Determine the [X, Y] coordinate at the center of the cell enclosing the given text.  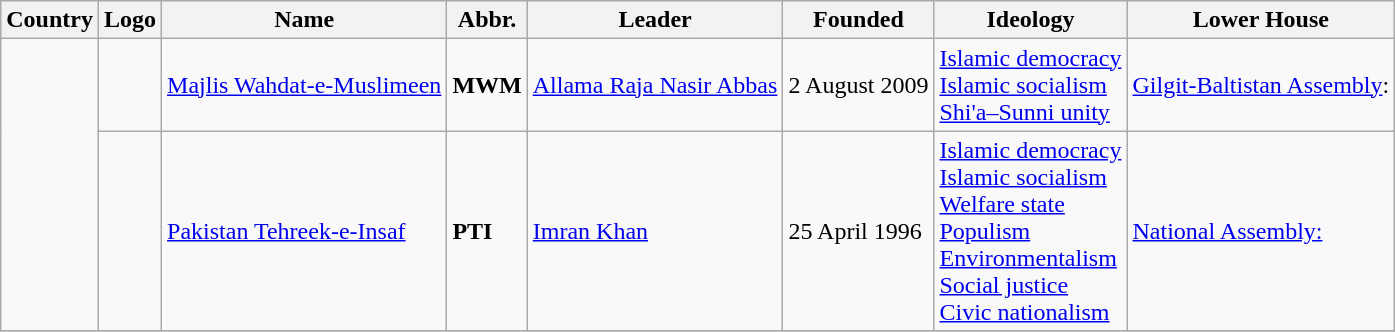
PTI [487, 231]
2 August 2009 [858, 85]
Abbr. [487, 20]
Country [50, 20]
Leader [655, 20]
Gilgit-Baltistan Assembly: [1261, 85]
Founded [858, 20]
Name [304, 20]
Majlis Wahdat-e-Muslimeen [304, 85]
Lower House [1261, 20]
Allama Raja Nasir Abbas [655, 85]
Pakistan Tehreek-e-Insaf [304, 231]
National Assembly: [1261, 231]
MWM [487, 85]
Imran Khan [655, 231]
Islamic democracyIslamic socialismWelfare statePopulismEnvironmentalismSocial justiceCivic nationalism [1030, 231]
25 April 1996 [858, 231]
Islamic democracyIslamic socialismShi'a–Sunni unity [1030, 85]
Ideology [1030, 20]
Logo [130, 20]
